Find where the given text appears and provide that cell's center as (x, y) coordinate. 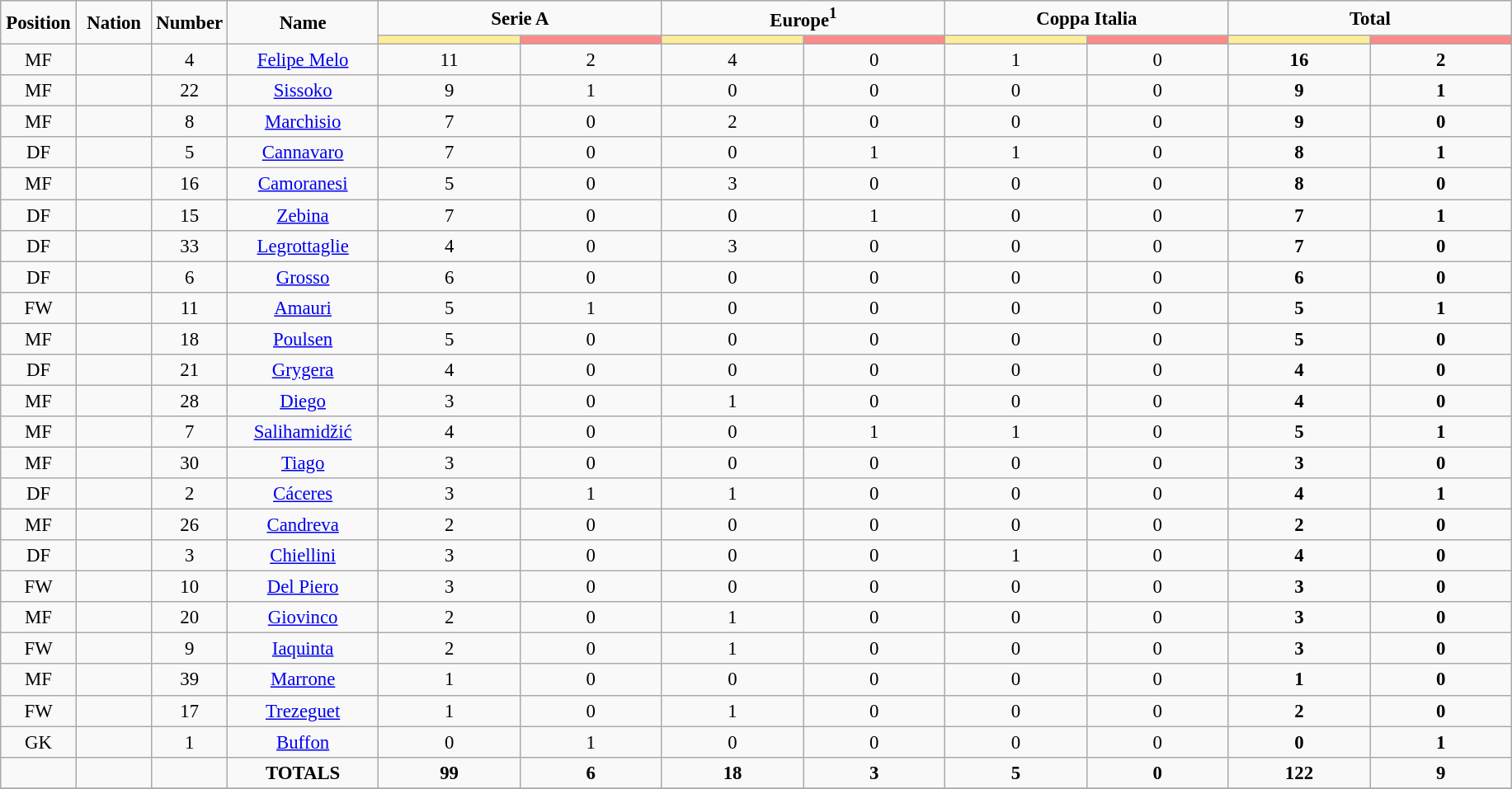
Buffon (304, 742)
39 (190, 680)
15 (190, 215)
Diego (304, 401)
Position (39, 23)
Giovinco (304, 618)
Camoranesi (304, 184)
Trezeguet (304, 711)
Nation (114, 23)
20 (190, 618)
122 (1299, 773)
Legrottaglie (304, 246)
Number (190, 23)
21 (190, 370)
Marchisio (304, 122)
Grosso (304, 277)
Candreva (304, 525)
33 (190, 246)
Grygera (304, 370)
Del Piero (304, 587)
Europe1 (803, 18)
Poulsen (304, 339)
Iaquinta (304, 649)
28 (190, 401)
Name (304, 23)
GK (39, 742)
Amauri (304, 308)
26 (190, 525)
Tiago (304, 463)
Marrone (304, 680)
Zebina (304, 215)
Serie A (520, 18)
Chiellini (304, 556)
Felipe Melo (304, 60)
99 (450, 773)
10 (190, 587)
Salihamidžić (304, 432)
22 (190, 91)
Total (1370, 18)
Cáceres (304, 494)
Cannavaro (304, 153)
17 (190, 711)
30 (190, 463)
TOTALS (304, 773)
Coppa Italia (1087, 18)
Sissoko (304, 91)
